Identify which cell holds the provided text, then report its (X, Y) central coordinate. 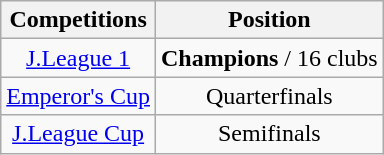
Position (269, 20)
Semifinals (269, 134)
Competitions (78, 20)
Quarterfinals (269, 96)
Champions / 16 clubs (269, 58)
J.League 1 (78, 58)
J.League Cup (78, 134)
Emperor's Cup (78, 96)
